Provide the [x, y] coordinate of the cell's center where the given text is located.  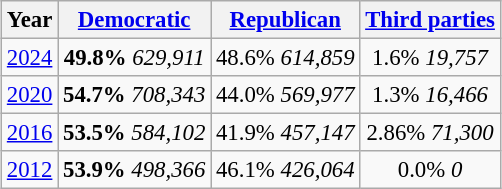
48.6% 614,859 [286, 58]
1.6% 19,757 [430, 58]
2016 [30, 133]
2.86% 71,300 [430, 133]
Republican [286, 20]
49.8% 629,911 [134, 58]
Third parties [430, 20]
1.3% 16,466 [430, 95]
44.0% 569,977 [286, 95]
2024 [30, 58]
41.9% 457,147 [286, 133]
53.9% 498,366 [134, 170]
54.7% 708,343 [134, 95]
0.0% 0 [430, 170]
46.1% 426,064 [286, 170]
Year [30, 20]
53.5% 584,102 [134, 133]
Democratic [134, 20]
2012 [30, 170]
2020 [30, 95]
